Search for the cell housing the specified text and yield its (x, y) center coordinate. 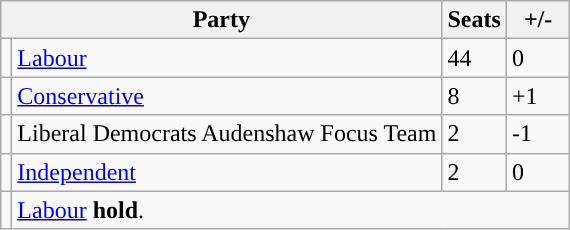
Labour hold. (291, 210)
44 (474, 58)
+1 (538, 96)
Labour (227, 58)
Seats (474, 20)
-1 (538, 134)
8 (474, 96)
Party (222, 20)
Liberal Democrats Audenshaw Focus Team (227, 134)
Conservative (227, 96)
Independent (227, 172)
+/- (538, 20)
